Output the (X, Y) coordinate of the center of the cell containing the given text.  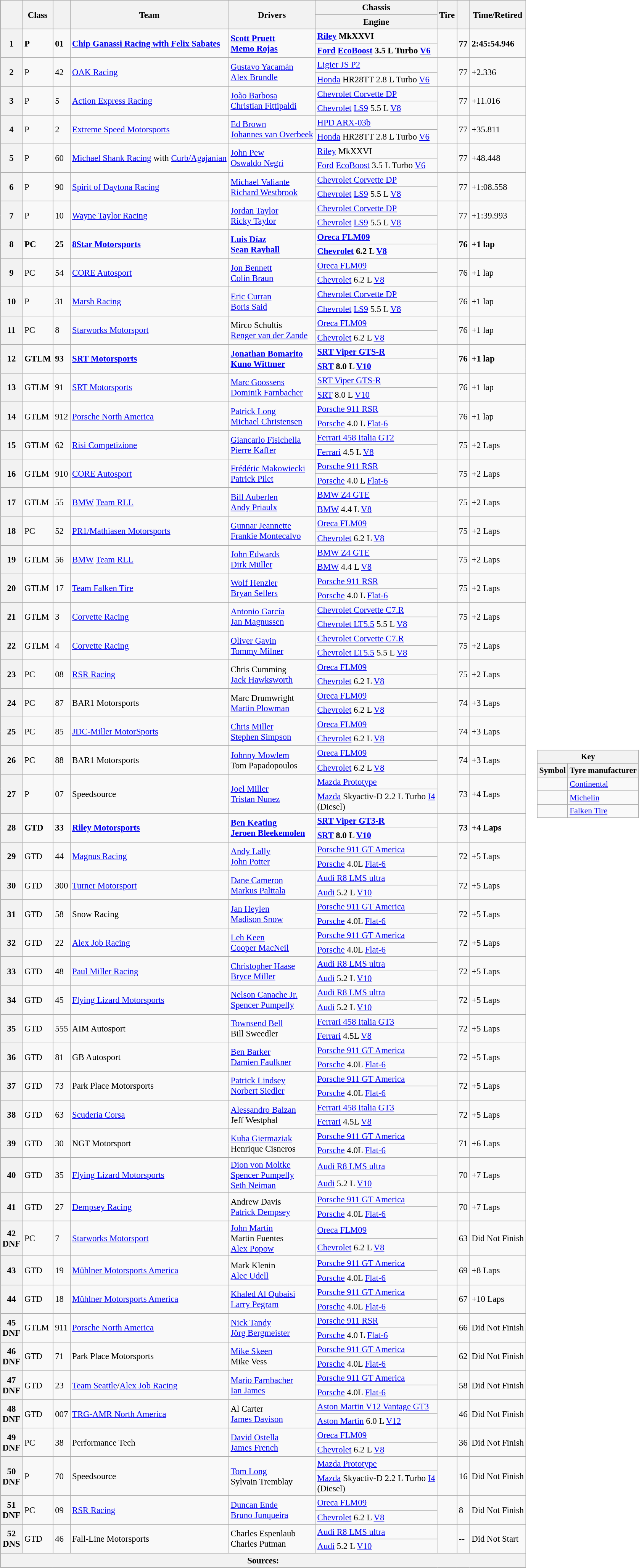
Ferrari 458 Italia GT2 (376, 438)
Wayne Taylor Racing (150, 215)
Luis Díaz Sean Rayhall (272, 244)
Jan Heylen Madison Snow (272, 914)
48 (62, 971)
9 (11, 273)
Chassis (376, 8)
51DNF (11, 1510)
Snow Racing (150, 914)
+10 Laps (497, 1299)
Aston Martin 6.0 L V12 (376, 1421)
Scuderia Corsa (150, 1114)
-- (463, 1539)
555 (62, 1029)
Al Carter James Davison (272, 1414)
300 (62, 885)
+1:39.993 (497, 215)
+1:08.558 (497, 187)
+6 Laps (497, 1143)
TRG-AMR North America (150, 1414)
43 (11, 1271)
60 (62, 158)
Fall-Line Motorsports (150, 1539)
26 (11, 760)
Nelson Canache Jr. Spencer Pumpelly (272, 1000)
Michelin (603, 798)
21 (11, 617)
08 (62, 674)
Marc Goossens Dominik Farnbacher (272, 387)
56 (62, 560)
42DNF (11, 1239)
Oliver Gavin Tommy Milner (272, 645)
Alex Job Racing (150, 943)
67 (463, 1299)
Patrick Lindsey Norbert Siedler (272, 1086)
PR1/Mathiasen Motorsports (150, 531)
Risi Competizione (150, 445)
Kuba Giermaziak Henrique Cisneros (272, 1143)
Frédéric Makowiecki Patrick Pilet (272, 474)
Riley Motorsports (150, 827)
Wolf Henzler Bryan Sellers (272, 588)
Chris Miller Stephen Simpson (272, 731)
81 (62, 1057)
Dempsey Racing (150, 1207)
Tom Long Sylvain Tremblay (272, 1476)
1 (11, 43)
Falken Tire (603, 811)
Aston Martin V12 Vantage GT3 (376, 1407)
OAK Racing (150, 72)
Mario Farnbacher Ian James (272, 1385)
911 (62, 1328)
48DNF (11, 1414)
Eric Curran Boris Said (272, 301)
91 (62, 387)
HPD ARX-03b (376, 122)
15 (11, 445)
Time/Retired (497, 14)
Action Express Racing (150, 101)
Bill Auberlen Andy Priaulx (272, 502)
007 (62, 1414)
50DNF (11, 1476)
24 (11, 703)
41 (11, 1207)
09 (62, 1510)
Key (588, 757)
Dane Cameron Markus Palttala (272, 885)
+2.336 (497, 72)
32 (11, 943)
Turner Motorsport (150, 885)
93 (62, 358)
+8 Laps (497, 1271)
Ferrari 4.5 L V8 (376, 452)
Townsend Bell Bill Sweedler (272, 1029)
90 (62, 187)
55 (62, 502)
John Martin Martin Fuentes Alex Popow (272, 1239)
Johnny Mowlem Tom Papadopoulos (272, 760)
Michael Shank Racing with Curb/Agajanian (150, 158)
Spirit of Daytona Racing (150, 187)
2:45:54.946 (497, 43)
46DNF (11, 1356)
13 (11, 387)
01 (62, 43)
37 (11, 1086)
Marsh Racing (150, 301)
Mike Skeen Mike Vess (272, 1356)
Jonathan Bomarito Kuno Wittmer (272, 358)
Drivers (272, 14)
+11.016 (497, 101)
Team (150, 14)
6 (11, 187)
David Ostella James French (272, 1442)
Joel Miller Tristan Nunez (272, 794)
Ed Brown Johannes van Overbeek (272, 130)
Symbol (552, 770)
Gunnar Jeannette Frankie Montecalvo (272, 531)
12 (11, 358)
SRT Viper GT3-R (376, 821)
AIM Autosport (150, 1029)
54 (62, 273)
Jordan Taylor Ricky Taylor (272, 215)
20 (11, 588)
Michael Valiante Richard Westbrook (272, 187)
28 (11, 827)
8Star Motorsports (150, 244)
Chip Ganassi Racing with Felix Sabates (150, 43)
Christopher Haase Bryce Miller (272, 971)
52DNS (11, 1539)
João Barbosa Christian Fittipaldi (272, 101)
Dion von Moltke Spencer Pumpelly Seth Neiman (272, 1175)
Mark Klenin Alec Udell (272, 1271)
Continental (603, 784)
+35.811 (497, 130)
Extreme Speed Motorsports (150, 130)
John Edwards Dirk Müller (272, 560)
Class (38, 14)
912 (62, 416)
Andy Lally John Potter (272, 856)
NGT Motorsport (150, 1143)
49DNF (11, 1442)
87 (62, 703)
07 (62, 794)
69 (463, 1271)
Chris Cumming Jack Hawksworth (272, 674)
John Pew Oswaldo Negri (272, 158)
Tyre manufacturer (603, 770)
Marc Drumwright Martin Plowman (272, 703)
66 (463, 1328)
Mirco Schultis Renger van der Zande (272, 330)
+48.448 (497, 158)
Andrew Davis Patrick Dempsey (272, 1207)
14 (11, 416)
45DNF (11, 1328)
Alessandro Balzan Jeff Westphal (272, 1114)
Nick Tandy Jörg Bergmeister (272, 1328)
Performance Tech (150, 1442)
42 (62, 72)
39 (11, 1143)
Antonio García Jan Magnussen (272, 617)
Tire (447, 14)
34 (11, 1000)
Ligier JS P2 (376, 65)
Team Seattle/Alex Job Racing (150, 1385)
Paul Miller Racing (150, 971)
85 (62, 731)
45 (62, 1000)
Scott Pruett Memo Rojas (272, 43)
Magnus Racing (150, 856)
Engine (376, 22)
88 (62, 760)
GB Autosport (150, 1057)
Khaled Al Qubaisi Larry Pegram (272, 1299)
47DNF (11, 1385)
40 (11, 1175)
Duncan Ende Bruno Junqueira (272, 1510)
Team Falken Tire (150, 588)
Leh Keen Cooper MacNeil (272, 943)
Jon Bennett Colin Braun (272, 273)
Ben Barker Damien Faulkner (272, 1057)
Ben Keating Jeroen Bleekemolen (272, 827)
11 (11, 330)
Patrick Long Michael Christensen (272, 416)
29 (11, 856)
JDC-Miller MotorSports (150, 731)
Charles Espenlaub Charles Putman (272, 1539)
52 (62, 531)
Gustavo Yacamán Alex Brundle (272, 72)
Giancarlo Fisichella Pierre Kaffer (272, 445)
Did Not Start (497, 1539)
Sources: (263, 1560)
910 (62, 474)
